Identify which cell holds the provided text, then report its [X, Y] central coordinate. 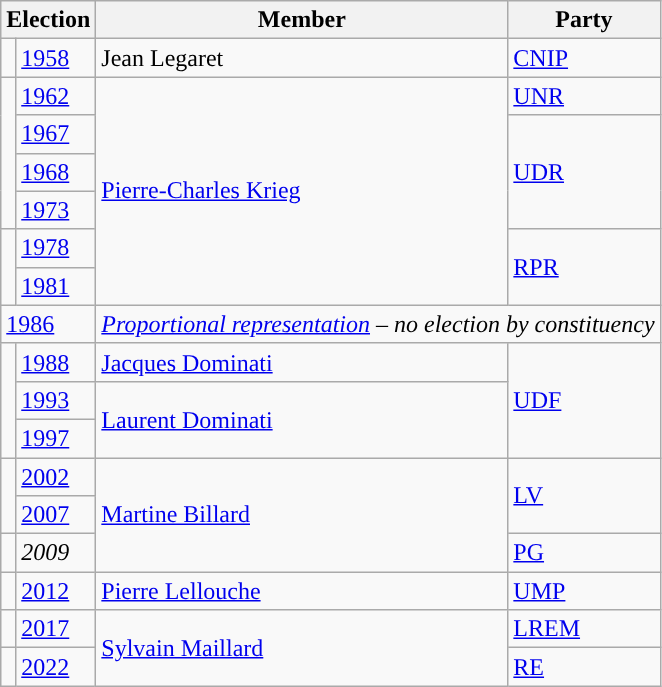
UMP [584, 591]
Sylvain Maillard [302, 648]
Martine Billard [302, 515]
UNR [584, 96]
UDF [584, 400]
Election [48, 20]
UDR [584, 172]
Proportional representation – no election by constituency [378, 324]
LREM [584, 629]
1962 [56, 96]
PG [584, 553]
1978 [56, 248]
Pierre Lellouche [302, 591]
1968 [56, 172]
1958 [56, 58]
2022 [56, 667]
RPR [584, 267]
CNIP [584, 58]
2012 [56, 591]
1997 [56, 438]
Jean Legaret [302, 58]
2009 [56, 553]
Party [584, 20]
2017 [56, 629]
Member [302, 20]
1967 [56, 134]
2007 [56, 515]
1986 [48, 324]
1981 [56, 286]
LV [584, 496]
2002 [56, 477]
1993 [56, 400]
RE [584, 667]
Jacques Dominati [302, 362]
1988 [56, 362]
1973 [56, 210]
Laurent Dominati [302, 419]
Pierre-Charles Krieg [302, 191]
